Search for the cell housing the specified text and yield its (X, Y) center coordinate. 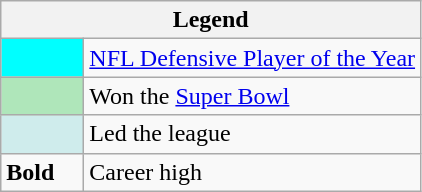
Bold (42, 172)
Legend (211, 20)
Won the Super Bowl (252, 96)
Career high (252, 172)
NFL Defensive Player of the Year (252, 58)
Led the league (252, 134)
